Identify which cell holds the provided text, then report its [x, y] central coordinate. 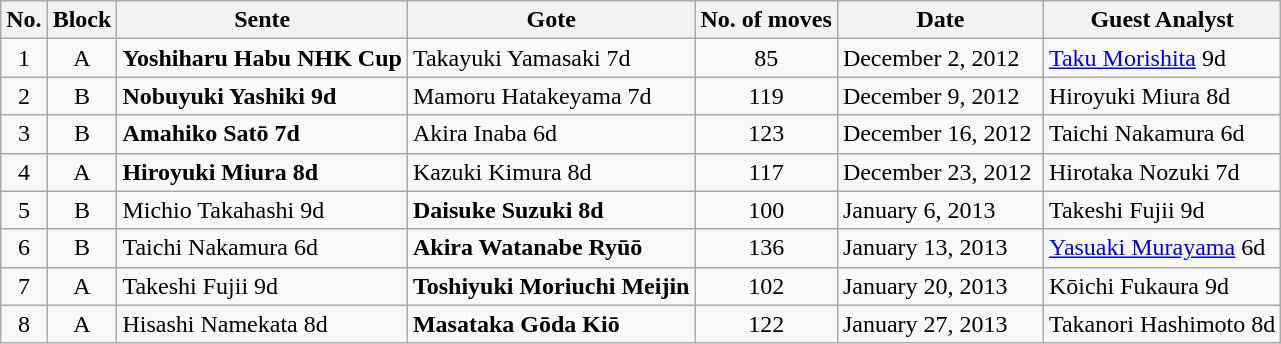
1 [24, 58]
3 [24, 134]
December 23, 2012 [940, 172]
December 16, 2012 [940, 134]
January 13, 2013 [940, 248]
Kazuki Kimura 8d [551, 172]
Akira Watanabe Ryūō [551, 248]
Amahiko Satō 7d [262, 134]
119 [766, 96]
85 [766, 58]
Hisashi Namekata 8d [262, 324]
Masataka Gōda Kiō [551, 324]
8 [24, 324]
Sente [262, 20]
Nobuyuki Yashiki 9d [262, 96]
Kōichi Fukaura 9d [1162, 286]
Hirotaka Nozuki 7d [1162, 172]
Toshiyuki Moriuchi Meijin [551, 286]
123 [766, 134]
Block [82, 20]
January 27, 2013 [940, 324]
Taku Morishita 9d [1162, 58]
December 9, 2012 [940, 96]
2 [24, 96]
No. of moves [766, 20]
Takayuki Yamasaki 7d [551, 58]
Daisuke Suzuki 8d [551, 210]
Akira Inaba 6d [551, 134]
122 [766, 324]
Yoshiharu Habu NHK Cup [262, 58]
Gote [551, 20]
102 [766, 286]
6 [24, 248]
4 [24, 172]
Takanori Hashimoto 8d [1162, 324]
January 20, 2013 [940, 286]
January 6, 2013 [940, 210]
7 [24, 286]
No. [24, 20]
Michio Takahashi 9d [262, 210]
Guest Analyst [1162, 20]
117 [766, 172]
136 [766, 248]
100 [766, 210]
Date [940, 20]
5 [24, 210]
Mamoru Hatakeyama 7d [551, 96]
December 2, 2012 [940, 58]
Yasuaki Murayama 6d [1162, 248]
